For the text-containing cell, return its midpoint in [x, y] coordinate format. 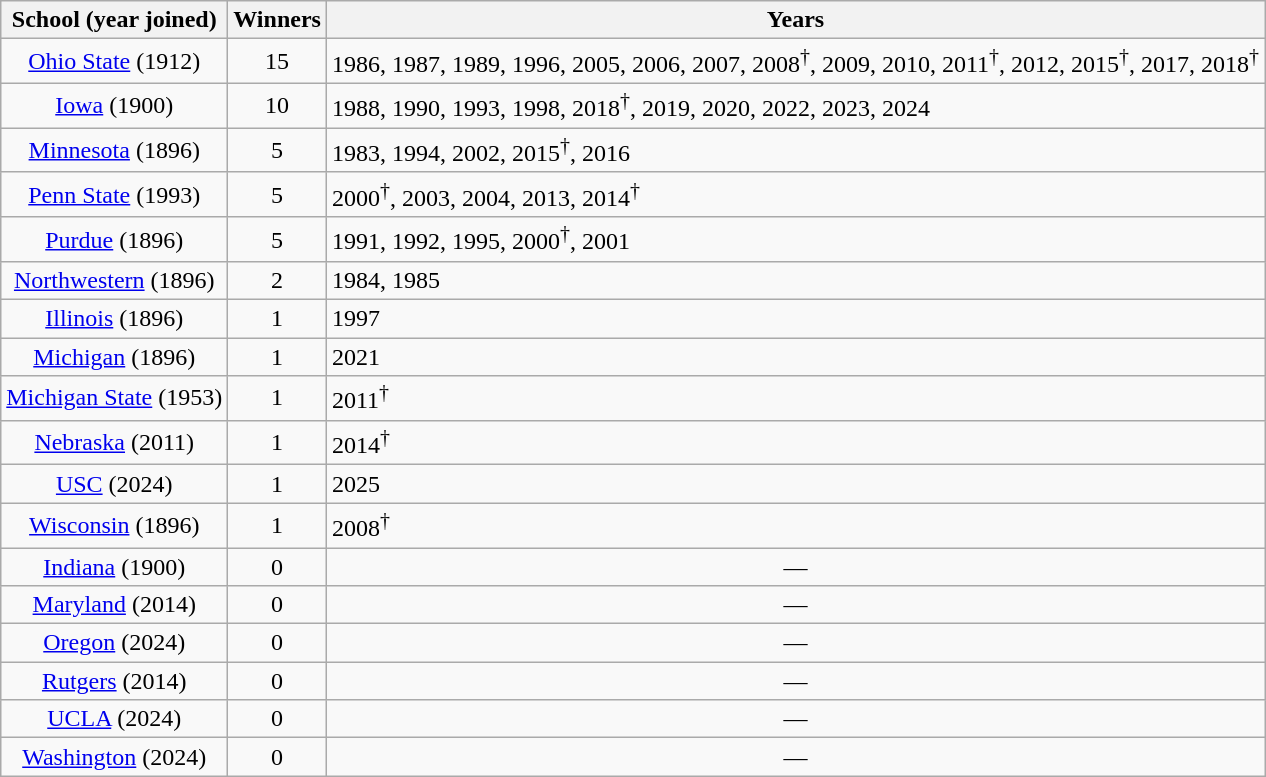
10 [278, 106]
2000†, 2003, 2004, 2013, 2014† [795, 194]
Nebraska (2011) [114, 442]
Michigan State (1953) [114, 398]
2014† [795, 442]
UCLA (2024) [114, 719]
1983, 1994, 2002, 2015†, 2016 [795, 150]
Illinois (1896) [114, 319]
Minnesota (1896) [114, 150]
USC (2024) [114, 484]
Michigan (1896) [114, 357]
1984, 1985 [795, 281]
Wisconsin (1896) [114, 526]
2011† [795, 398]
2021 [795, 357]
Rutgers (2014) [114, 681]
1986, 1987, 1989, 1996, 2005, 2006, 2007, 2008†, 2009, 2010, 2011†, 2012, 2015†, 2017, 2018† [795, 62]
1988, 1990, 1993, 1998, 2018†, 2019, 2020, 2022, 2023, 2024 [795, 106]
1991, 1992, 1995, 2000†, 2001 [795, 240]
2 [278, 281]
Oregon (2024) [114, 643]
Washington (2024) [114, 757]
1997 [795, 319]
Winners [278, 20]
Maryland (2014) [114, 605]
Years [795, 20]
Iowa (1900) [114, 106]
2025 [795, 484]
School (year joined) [114, 20]
15 [278, 62]
Purdue (1896) [114, 240]
Penn State (1993) [114, 194]
2008† [795, 526]
Ohio State (1912) [114, 62]
Indiana (1900) [114, 567]
Northwestern (1896) [114, 281]
